Extract the [x, y] coordinate from the center of the cell holding the provided text.  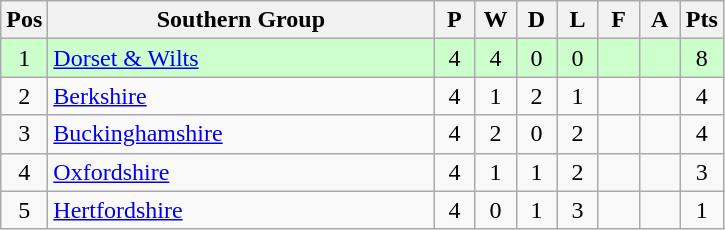
Buckinghamshire [241, 134]
W [496, 20]
Oxfordshire [241, 172]
Pts [702, 20]
Pos [24, 20]
Dorset & Wilts [241, 58]
A [660, 20]
5 [24, 210]
Berkshire [241, 96]
P [454, 20]
8 [702, 58]
Southern Group [241, 20]
L [578, 20]
D [536, 20]
F [618, 20]
Hertfordshire [241, 210]
